Return the [x, y] coordinate for the center point of the cell that contains the specified text.  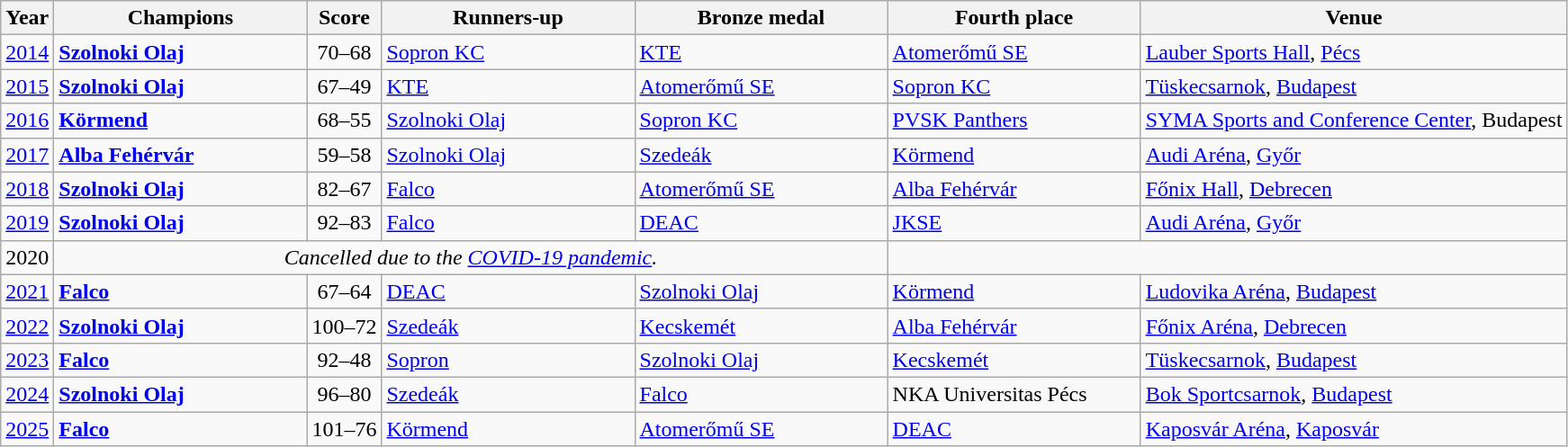
96–80 [344, 394]
67–49 [344, 86]
Sopron [508, 360]
2025 [27, 429]
Runners-up [508, 18]
Champions [180, 18]
PVSK Panthers [1014, 121]
2021 [27, 291]
2023 [27, 360]
Bronze medal [761, 18]
100–72 [344, 326]
Cancelled due to the COVID-19 pandemic. [471, 257]
Főnix Hall, Debrecen [1354, 189]
92–48 [344, 360]
Fourth place [1014, 18]
Ludovika Aréna, Budapest [1354, 291]
SYMA Sports and Conference Center, Budapest [1354, 121]
Venue [1354, 18]
59–58 [344, 155]
Score [344, 18]
82–67 [344, 189]
2015 [27, 86]
2016 [27, 121]
Főnix Aréna, Debrecen [1354, 326]
NKA Universitas Pécs [1014, 394]
101–76 [344, 429]
2018 [27, 189]
JKSE [1014, 223]
Year [27, 18]
2020 [27, 257]
2017 [27, 155]
2022 [27, 326]
Lauber Sports Hall, Pécs [1354, 52]
2014 [27, 52]
70–68 [344, 52]
92–83 [344, 223]
68–55 [344, 121]
2024 [27, 394]
2019 [27, 223]
Bok Sportcsarnok, Budapest [1354, 394]
67–64 [344, 291]
Kaposvár Aréna, Kaposvár [1354, 429]
